Pinpoint the cell where the given text exists, returning its (x, y) midpoint coordinate. 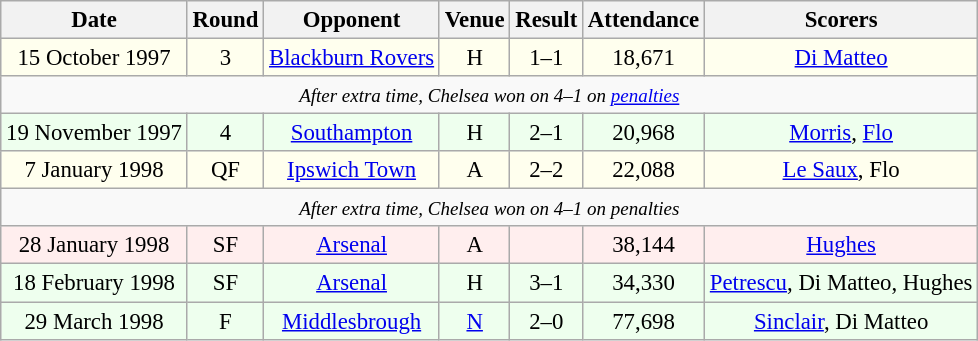
7 January 1998 (94, 170)
Southampton (352, 133)
22,088 (644, 170)
34,330 (644, 283)
15 October 1997 (94, 58)
19 November 1997 (94, 133)
Opponent (352, 20)
2–2 (546, 170)
F (225, 321)
Result (546, 20)
1–1 (546, 58)
28 January 1998 (94, 245)
Ipswich Town (352, 170)
Morris, Flo (842, 133)
Middlesbrough (352, 321)
Sinclair, Di Matteo (842, 321)
Le Saux, Flo (842, 170)
Hughes (842, 245)
77,698 (644, 321)
Petrescu, Di Matteo, Hughes (842, 283)
QF (225, 170)
Di Matteo (842, 58)
Scorers (842, 20)
Date (94, 20)
18,671 (644, 58)
4 (225, 133)
2–0 (546, 321)
Round (225, 20)
18 February 1998 (94, 283)
3 (225, 58)
N (474, 321)
29 March 1998 (94, 321)
Blackburn Rovers (352, 58)
38,144 (644, 245)
Attendance (644, 20)
20,968 (644, 133)
2–1 (546, 133)
Venue (474, 20)
3–1 (546, 283)
